Pinpoint the cell where the given text exists, returning its (X, Y) midpoint coordinate. 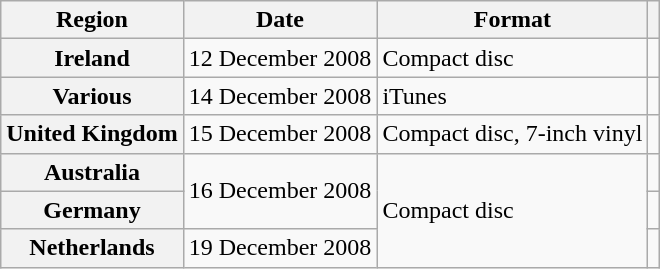
16 December 2008 (280, 191)
Australia (92, 172)
Date (280, 20)
Format (512, 20)
Various (92, 96)
Region (92, 20)
Compact disc, 7-inch vinyl (512, 134)
19 December 2008 (280, 248)
14 December 2008 (280, 96)
15 December 2008 (280, 134)
United Kingdom (92, 134)
Ireland (92, 58)
Netherlands (92, 248)
iTunes (512, 96)
Germany (92, 210)
12 December 2008 (280, 58)
